Find where the given text appears and provide that cell's center as (x, y) coordinate. 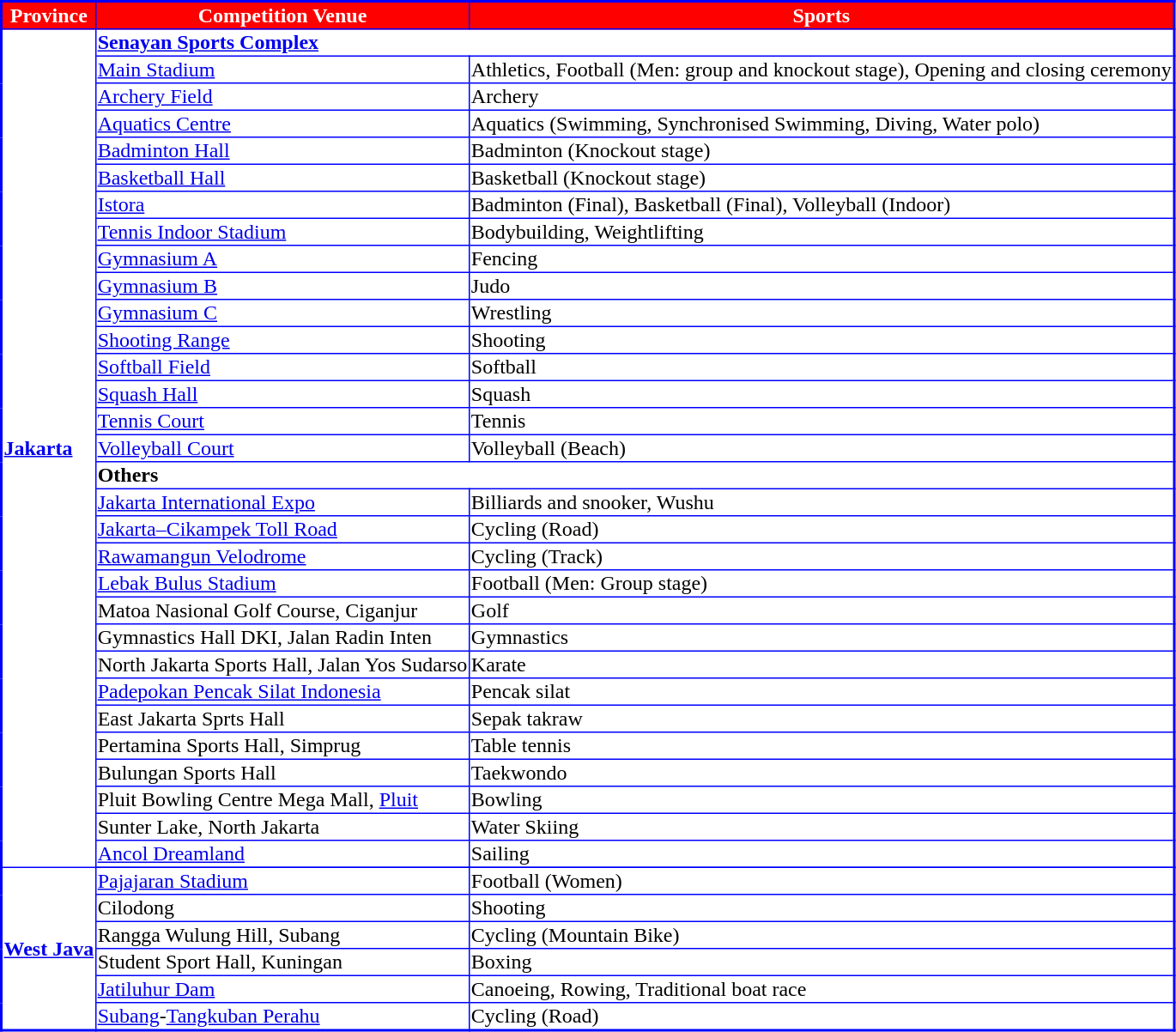
Province (49, 15)
Basketball (Knockout stage) (822, 178)
Main Stadium (282, 70)
Competition Venue (282, 15)
Badminton Hall (282, 151)
Wrestling (822, 313)
Badminton (Knockout stage) (822, 151)
Subang-Tangkuban Perahu (282, 1017)
Student Sport Hall, Kuningan (282, 962)
Table tennis (822, 746)
Squash (822, 394)
North Jakarta Sports Hall, Jalan Yos Sudarso (282, 665)
Sailing (822, 854)
Judo (822, 286)
Volleyball Court (282, 448)
Pencak silat (822, 692)
Sepak takraw (822, 719)
Pajajaran Stadium (282, 881)
Sports (822, 15)
Jakarta (49, 448)
Badminton (Final), Basketball (Final), Volleyball (Indoor) (822, 205)
Padepokan Pencak Silat Indonesia (282, 692)
Pertamina Sports Hall, Simprug (282, 746)
Lebak Bulus Stadium (282, 584)
Bowling (822, 800)
Istora (282, 205)
Jakarta International Expo (282, 502)
Fencing (822, 259)
Volleyball (Beach) (822, 448)
Cycling (Track) (822, 556)
Cycling (Mountain Bike) (822, 935)
Bulungan Sports Hall (282, 773)
Athletics, Football (Men: group and knockout stage), Opening and closing ceremony (822, 70)
Basketball Hall (282, 178)
Softball (822, 367)
Archery Field (282, 97)
Jakarta–Cikampek Toll Road (282, 530)
Bodybuilding, Weightlifting (822, 232)
Football (Women) (822, 881)
Canoeing, Rowing, Traditional boat race (822, 989)
Shooting Range (282, 340)
Tennis Indoor Stadium (282, 232)
Jatiluhur Dam (282, 989)
Gymnasium A (282, 259)
Ancol Dreamland (282, 854)
Squash Hall (282, 394)
Aquatics (Swimming, Synchronised Swimming, Diving, Water polo) (822, 124)
Boxing (822, 962)
Golf (822, 610)
Karate (822, 665)
Matoa Nasional Golf Course, Ciganjur (282, 610)
Aquatics Centre (282, 124)
East Jakarta Sprts Hall (282, 719)
Softball Field (282, 367)
Football (Men: Group stage) (822, 584)
Others (634, 476)
Senayan Sports Complex (634, 43)
Gymnasium B (282, 286)
Pluit Bowling Centre Mega Mall, Pluit (282, 800)
Billiards and snooker, Wushu (822, 502)
Gymnastics (822, 638)
Taekwondo (822, 773)
Gymnastics Hall DKI, Jalan Radin Inten (282, 638)
Rawamangun Velodrome (282, 556)
Gymnasium C (282, 313)
Rangga Wulung Hill, Subang (282, 935)
Tennis Court (282, 422)
Cilodong (282, 908)
Water Skiing (822, 827)
Archery (822, 97)
West Java (49, 949)
Sunter Lake, North Jakarta (282, 827)
Tennis (822, 422)
